Determine the [x, y] coordinate at the center of the cell enclosing the given text.  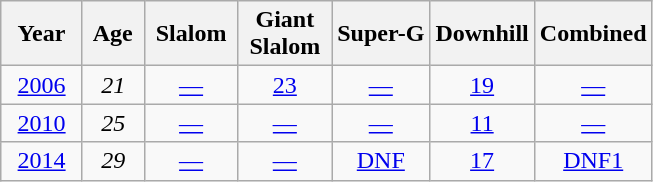
21 [113, 85]
25 [113, 123]
Year [42, 34]
19 [482, 85]
DNF1 [593, 161]
Giant Slalom [285, 34]
Combined [593, 34]
Slalom [191, 34]
DNF [381, 161]
29 [113, 161]
11 [482, 123]
2014 [42, 161]
Downhill [482, 34]
17 [482, 161]
2010 [42, 123]
2006 [42, 85]
23 [285, 85]
Age [113, 34]
Super-G [381, 34]
